Locate the cell with the specified text and output its [X, Y] center coordinate. 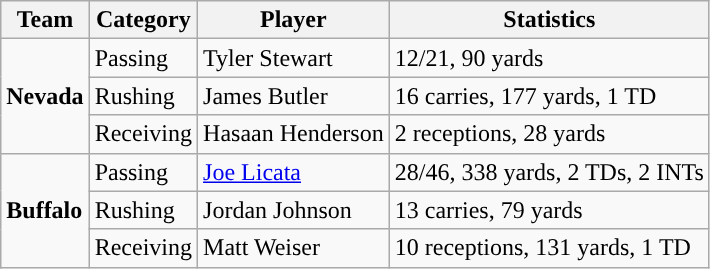
James Butler [294, 96]
2 receptions, 28 yards [549, 134]
Tyler Stewart [294, 58]
Joe Licata [294, 172]
Team [45, 20]
Player [294, 20]
Statistics [549, 20]
Matt Weiser [294, 248]
Category [143, 20]
12/21, 90 yards [549, 58]
Jordan Johnson [294, 210]
16 carries, 177 yards, 1 TD [549, 96]
Hasaan Henderson [294, 134]
Buffalo [45, 210]
28/46, 338 yards, 2 TDs, 2 INTs [549, 172]
Nevada [45, 96]
13 carries, 79 yards [549, 210]
10 receptions, 131 yards, 1 TD [549, 248]
